Determine the (X, Y) coordinate at the center of the cell enclosing the given text.  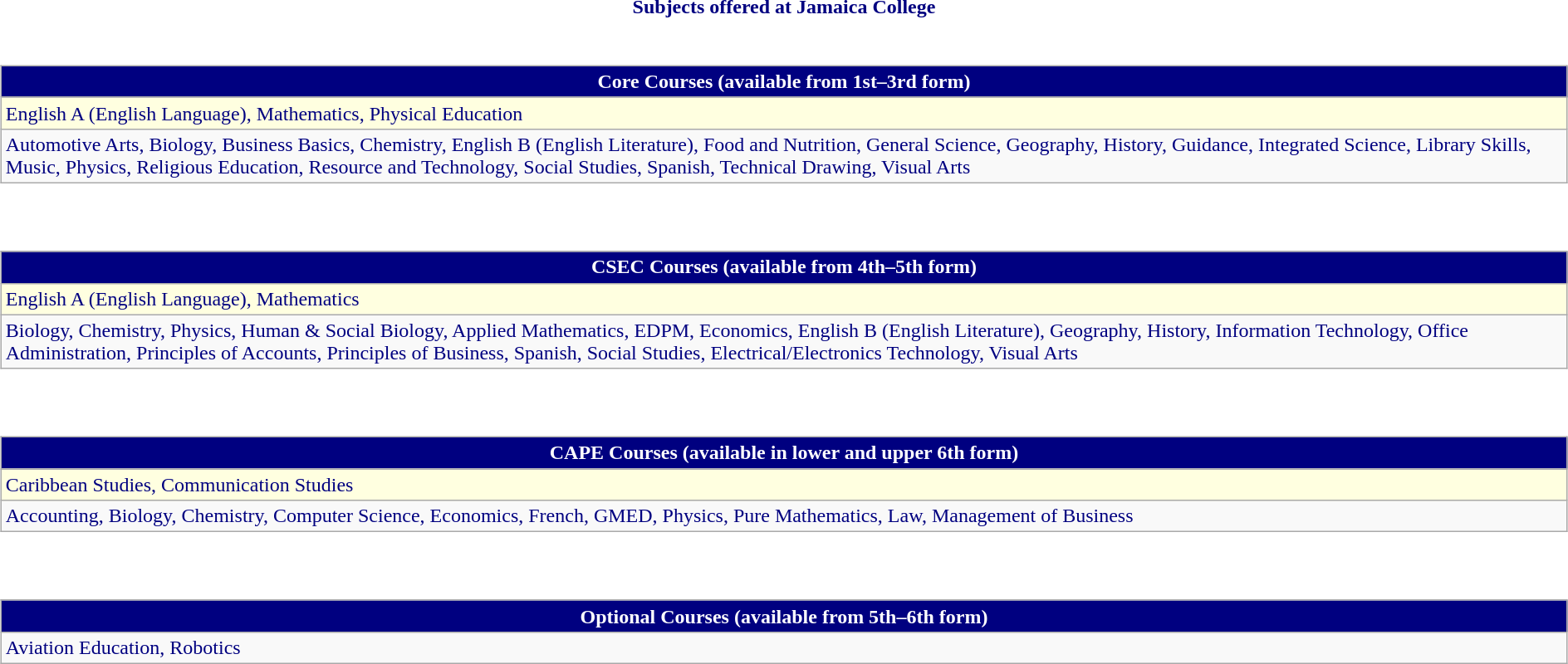
Caribbean Studies, Communication Studies (784, 485)
Optional Courses (available from 5th–6th form) (784, 616)
CAPE Courses (available in lower and upper 6th form) (784, 453)
English A (English Language), Mathematics, Physical Education (784, 113)
Core Courses (available from 1st–3rd form) (784, 81)
English A (English Language), Mathematics (784, 299)
Aviation Education, Robotics (784, 647)
Accounting, Biology, Chemistry, Computer Science, Economics, French, GMED, Physics, Pure Mathematics, Law, Management of Business (784, 516)
CSEC Courses (available from 4th–5th form) (784, 267)
